Extract the [X, Y] coordinate from the center of the cell holding the provided text.  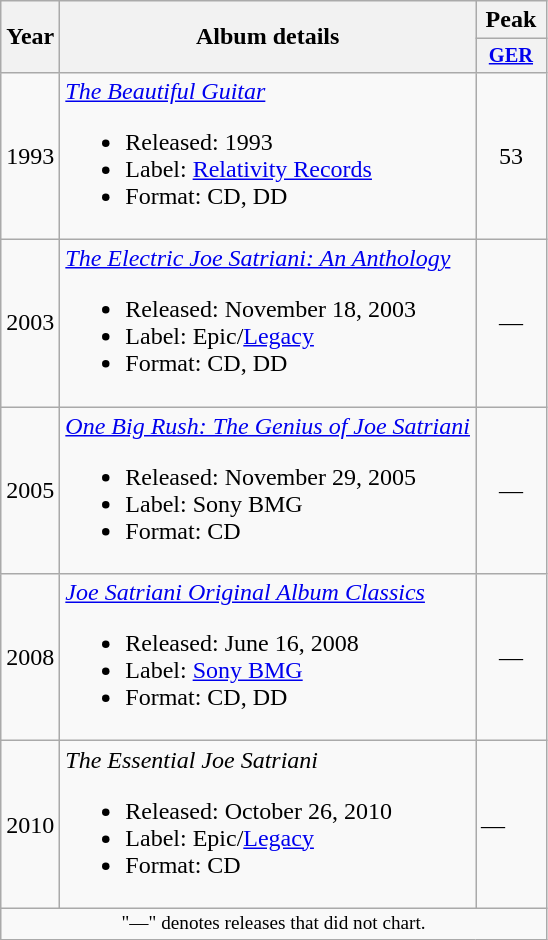
2005 [30, 490]
The Electric Joe Satriani: An AnthologyReleased: November 18, 2003Label: Epic/LegacyFormat: CD, DD [268, 324]
One Big Rush: The Genius of Joe SatrianiReleased: November 29, 2005Label: Sony BMGFormat: CD [268, 490]
The Beautiful GuitarReleased: 1993Label: Relativity RecordsFormat: CD, DD [268, 156]
"—" denotes releases that did not chart. [274, 924]
GER [512, 56]
2003 [30, 324]
1993 [30, 156]
2008 [30, 658]
53 [512, 156]
2010 [30, 824]
Joe Satriani Original Album ClassicsReleased: June 16, 2008Label: Sony BMGFormat: CD, DD [268, 658]
Year [30, 37]
The Essential Joe SatrianiReleased: October 26, 2010Label: Epic/LegacyFormat: CD [268, 824]
Peak [512, 20]
Album details [268, 37]
